Output the (X, Y) coordinate of the center of the cell containing the given text.  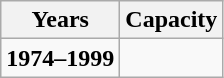
Capacity (172, 20)
1974–1999 (60, 58)
Years (60, 20)
